Scan for the cell matching the given text and deliver its [X, Y] coordinate at center. 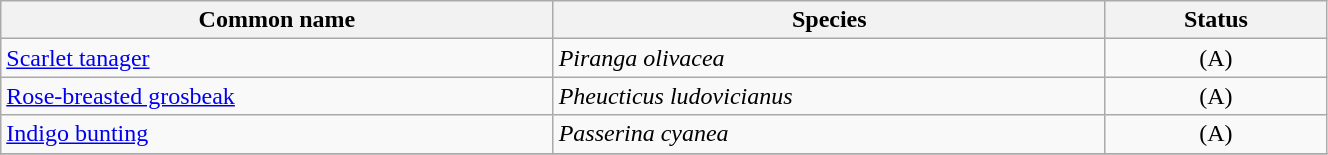
Piranga olivacea [829, 58]
Scarlet tanager [277, 58]
Rose-breasted grosbeak [277, 96]
Common name [277, 20]
Indigo bunting [277, 134]
Pheucticus ludovicianus [829, 96]
Status [1216, 20]
Passerina cyanea [829, 134]
Species [829, 20]
